Return [X, Y] of the center of cell containing provided text 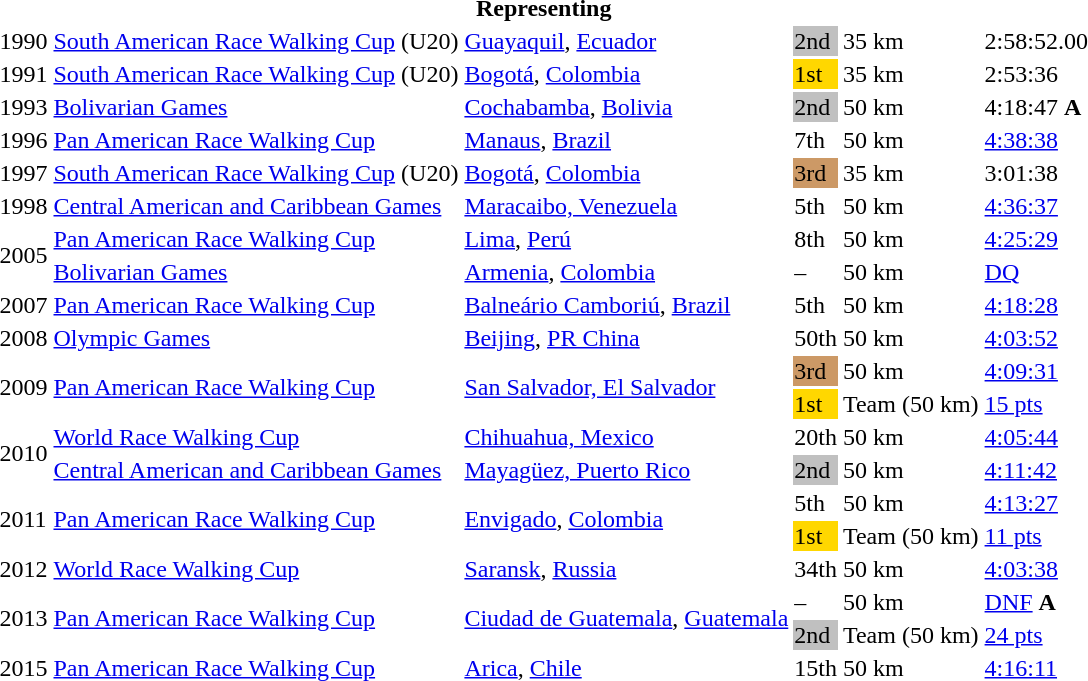
Envigado, Colombia [626, 520]
Maracaibo, Venezuela [626, 206]
Beijing, PR China [626, 338]
Mayagüez, Puerto Rico [626, 470]
Balneário Camboriú, Brazil [626, 305]
Chihuahua, Mexico [626, 437]
Guayaquil, Ecuador [626, 41]
Manaus, Brazil [626, 140]
San Salvador, El Salvador [626, 388]
8th [816, 239]
Armenia, Colombia [626, 272]
34th [816, 569]
Cochabamba, Bolivia [626, 107]
Olympic Games [256, 338]
20th [816, 437]
50th [816, 338]
Ciudad de Guatemala, Guatemala [626, 618]
Saransk, Russia [626, 569]
Lima, Perú [626, 239]
7th [816, 140]
